Return the (x, y) coordinate for the center point of the cell that contains the specified text.  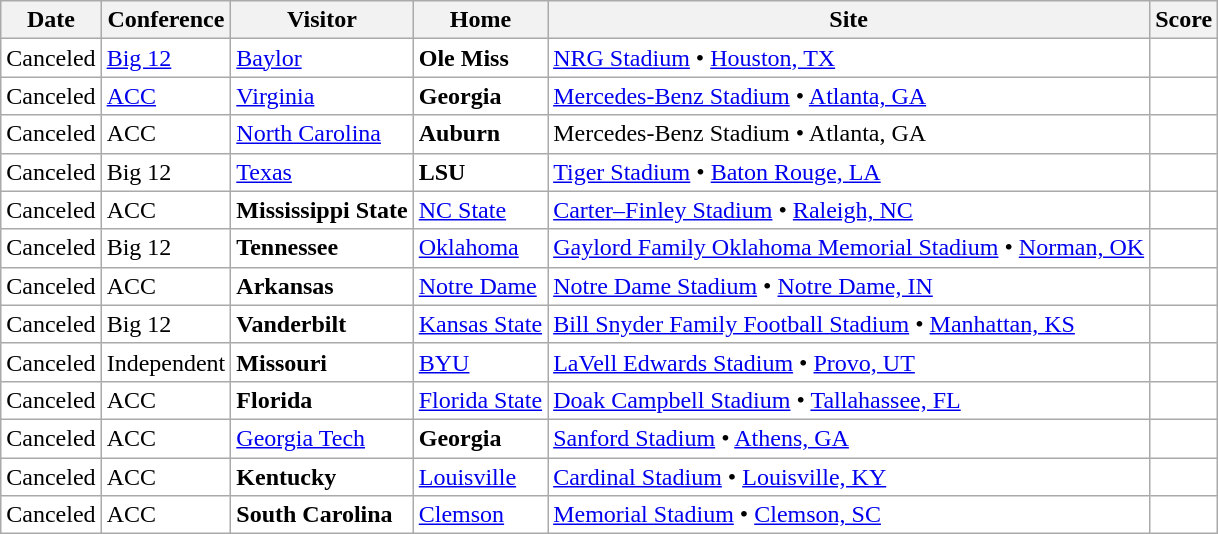
NC State (480, 210)
Visitor (322, 20)
LSU (480, 172)
Mississippi State (322, 210)
Tiger Stadium • Baton Rouge, LA (849, 172)
Auburn (480, 134)
Louisville (480, 477)
Score (1184, 20)
BYU (480, 362)
Gaylord Family Oklahoma Memorial Stadium • Norman, OK (849, 248)
Oklahoma (480, 248)
Cardinal Stadium • Louisville, KY (849, 477)
Conference (166, 20)
NRG Stadium • Houston, TX (849, 58)
Independent (166, 362)
Virginia (322, 96)
Texas (322, 172)
Date (51, 20)
Florida (322, 400)
Clemson (480, 515)
Doak Campbell Stadium • Tallahassee, FL (849, 400)
Arkansas (322, 286)
Bill Snyder Family Football Stadium • Manhattan, KS (849, 324)
Notre Dame Stadium • Notre Dame, IN (849, 286)
Baylor (322, 58)
LaVell Edwards Stadium • Provo, UT (849, 362)
Sanford Stadium • Athens, GA (849, 438)
South Carolina (322, 515)
North Carolina (322, 134)
Missouri (322, 362)
Ole Miss (480, 58)
Kentucky (322, 477)
Kansas State (480, 324)
Vanderbilt (322, 324)
Site (849, 20)
Notre Dame (480, 286)
Georgia Tech (322, 438)
Home (480, 20)
Carter–Finley Stadium • Raleigh, NC (849, 210)
Florida State (480, 400)
Tennessee (322, 248)
Memorial Stadium • Clemson, SC (849, 515)
